Return the [X, Y] coordinate for the center point of the cell that contains the specified text.  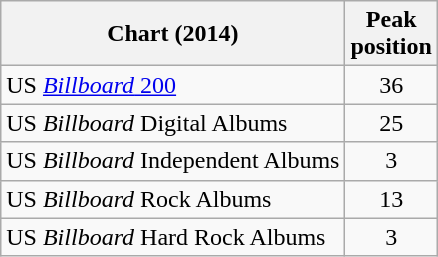
Chart (2014) [173, 34]
US Billboard Digital Albums [173, 123]
US Billboard Rock Albums [173, 199]
25 [391, 123]
36 [391, 85]
US Billboard 200 [173, 85]
US Billboard Independent Albums [173, 161]
US Billboard Hard Rock Albums [173, 237]
13 [391, 199]
Peakposition [391, 34]
